From the cell containing the given text, extract its center point as [X, Y] coordinate. 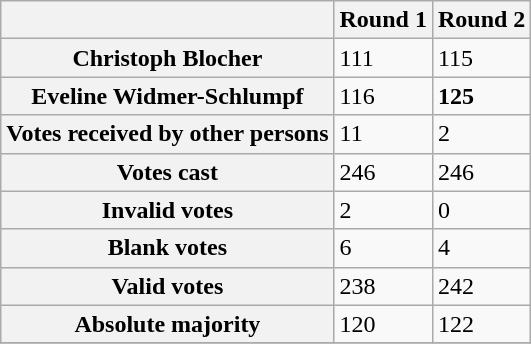
116 [383, 96]
Absolute majority [168, 324]
Christoph Blocher [168, 58]
Blank votes [168, 248]
Votes cast [168, 172]
115 [481, 58]
4 [481, 248]
Eveline Widmer-Schlumpf [168, 96]
Round 1 [383, 20]
11 [383, 134]
Invalid votes [168, 210]
Votes received by other persons [168, 134]
0 [481, 210]
125 [481, 96]
242 [481, 286]
238 [383, 286]
Valid votes [168, 286]
111 [383, 58]
6 [383, 248]
122 [481, 324]
120 [383, 324]
Round 2 [481, 20]
